Provide the (x, y) coordinate of the cell's center where the given text is located.  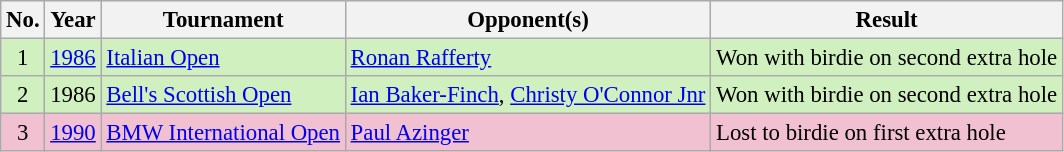
1 (23, 58)
1990 (73, 133)
Opponent(s) (528, 20)
Ian Baker-Finch, Christy O'Connor Jnr (528, 95)
BMW International Open (223, 133)
Bell's Scottish Open (223, 95)
Year (73, 20)
Paul Azinger (528, 133)
Italian Open (223, 58)
Tournament (223, 20)
No. (23, 20)
3 (23, 133)
2 (23, 95)
Result (887, 20)
Ronan Rafferty (528, 58)
Lost to birdie on first extra hole (887, 133)
